Output the (x, y) coordinate of the center of the cell containing the given text.  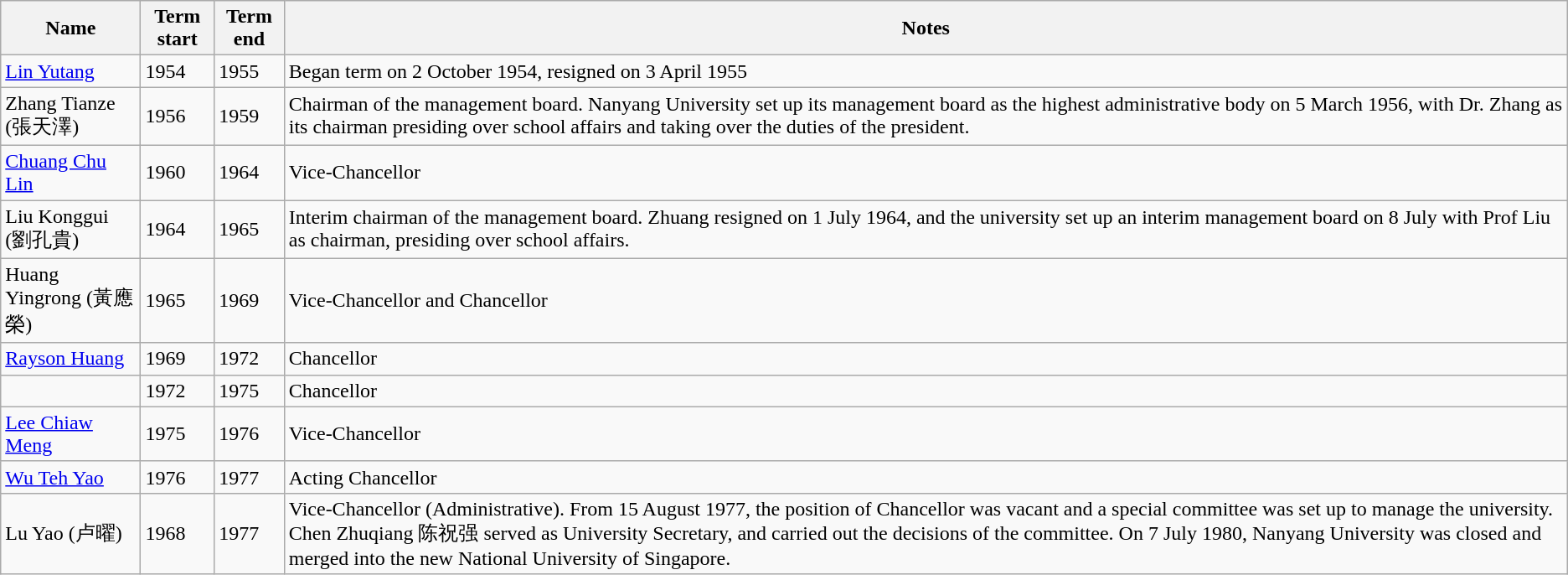
Chuang Chu Lin (70, 173)
1955 (250, 71)
Name (70, 28)
Acting Chancellor (926, 477)
1968 (178, 533)
1960 (178, 173)
Liu Konggui (劉孔貴) (70, 229)
Huang Yingrong (黃應榮) (70, 300)
Term end (250, 28)
1954 (178, 71)
Lu Yao (卢曜) (70, 533)
Rayson Huang (70, 359)
Lee Chiaw Meng (70, 434)
Lin Yutang (70, 71)
1956 (178, 117)
Zhang Tianze (張天澤) (70, 117)
Vice-Chancellor and Chancellor (926, 300)
Wu Teh Yao (70, 477)
Notes (926, 28)
Term start (178, 28)
Began term on 2 October 1954, resigned on 3 April 1955 (926, 71)
1959 (250, 117)
